Search for the cell housing the specified text and yield its (X, Y) center coordinate. 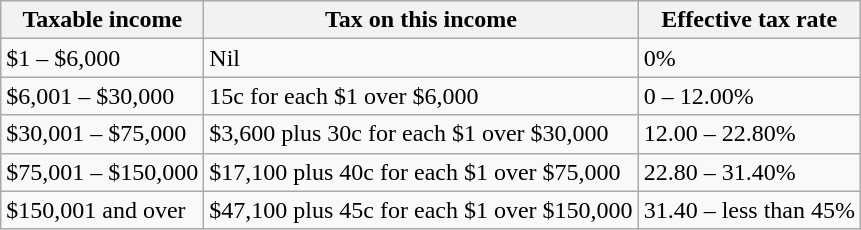
Taxable income (102, 20)
15c for each $1 over $6,000 (421, 96)
22.80 – 31.40% (749, 172)
$75,001 – $150,000 (102, 172)
$6,001 – $30,000 (102, 96)
Nil (421, 58)
12.00 – 22.80% (749, 134)
$1 – $6,000 (102, 58)
$3,600 plus 30c for each $1 over $30,000 (421, 134)
0% (749, 58)
31.40 – less than 45% (749, 210)
$17,100 plus 40c for each $1 over $75,000 (421, 172)
$47,100 plus 45c for each $1 over $150,000 (421, 210)
$30,001 – $75,000 (102, 134)
Effective tax rate (749, 20)
0 – 12.00% (749, 96)
Tax on this income (421, 20)
$150,001 and over (102, 210)
